Return (X, Y) of the center of cell containing provided text 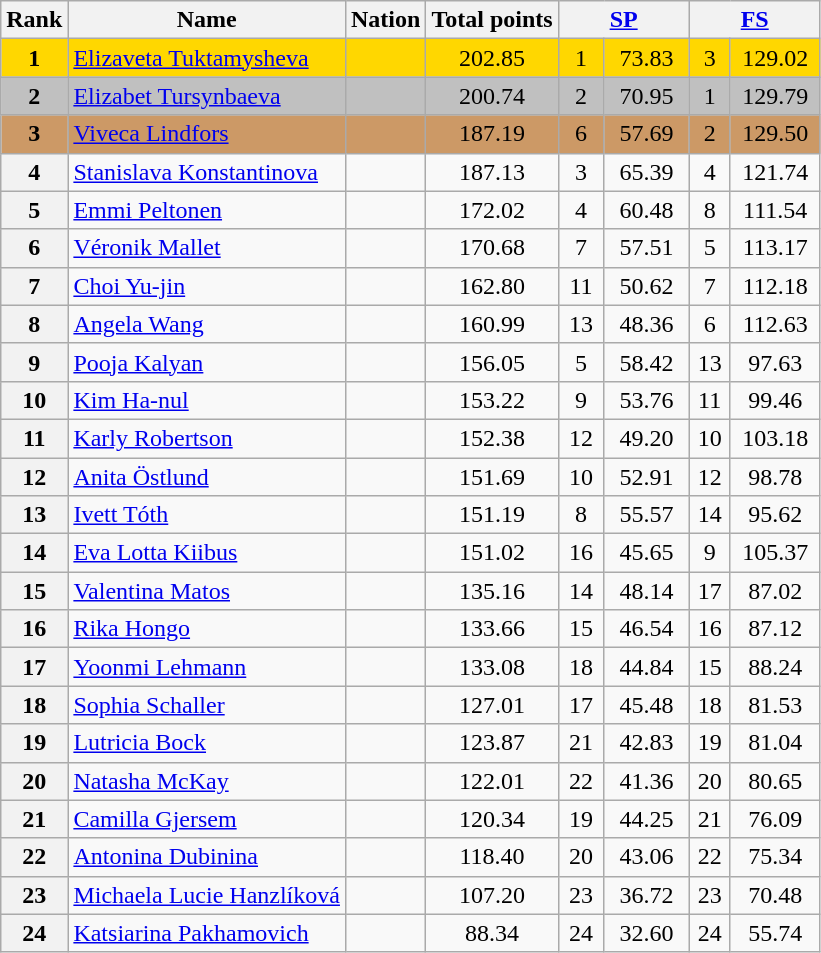
98.78 (775, 477)
41.36 (646, 781)
45.65 (646, 553)
153.22 (492, 400)
113.17 (775, 248)
Valentina Matos (207, 591)
Ivett Tóth (207, 515)
121.74 (775, 172)
133.66 (492, 629)
120.34 (492, 819)
Karly Robertson (207, 438)
70.95 (646, 96)
57.69 (646, 134)
Rank (34, 20)
99.46 (775, 400)
97.63 (775, 362)
118.40 (492, 857)
95.62 (775, 515)
112.63 (775, 324)
129.50 (775, 134)
Angela Wang (207, 324)
Pooja Kalyan (207, 362)
SP (624, 20)
70.48 (775, 895)
105.37 (775, 553)
87.12 (775, 629)
152.38 (492, 438)
Elizabet Tursynbaeva (207, 96)
60.48 (646, 210)
151.02 (492, 553)
88.24 (775, 667)
133.08 (492, 667)
111.54 (775, 210)
Lutricia Bock (207, 743)
45.48 (646, 705)
88.34 (492, 933)
46.54 (646, 629)
122.01 (492, 781)
Kim Ha-nul (207, 400)
42.83 (646, 743)
44.25 (646, 819)
Eva Lotta Kiibus (207, 553)
Viveca Lindfors (207, 134)
81.53 (775, 705)
81.04 (775, 743)
Véronik Mallet (207, 248)
Nation (385, 20)
Rika Hongo (207, 629)
Yoonmi Lehmann (207, 667)
Katsiarina Pakhamovich (207, 933)
55.74 (775, 933)
53.76 (646, 400)
129.79 (775, 96)
103.18 (775, 438)
57.51 (646, 248)
FS (754, 20)
52.91 (646, 477)
112.18 (775, 286)
87.02 (775, 591)
75.34 (775, 857)
123.87 (492, 743)
Elizaveta Tuktamysheva (207, 58)
200.74 (492, 96)
36.72 (646, 895)
160.99 (492, 324)
Michaela Lucie Hanzlíková (207, 895)
107.20 (492, 895)
202.85 (492, 58)
44.84 (646, 667)
65.39 (646, 172)
48.14 (646, 591)
Anita Östlund (207, 477)
156.05 (492, 362)
76.09 (775, 819)
Natasha McKay (207, 781)
129.02 (775, 58)
187.19 (492, 134)
Name (207, 20)
80.65 (775, 781)
50.62 (646, 286)
58.42 (646, 362)
162.80 (492, 286)
48.36 (646, 324)
Stanislava Konstantinova (207, 172)
Sophia Schaller (207, 705)
151.69 (492, 477)
Choi Yu-jin (207, 286)
Emmi Peltonen (207, 210)
49.20 (646, 438)
127.01 (492, 705)
43.06 (646, 857)
151.19 (492, 515)
55.57 (646, 515)
Camilla Gjersem (207, 819)
Antonina Dubinina (207, 857)
32.60 (646, 933)
73.83 (646, 58)
187.13 (492, 172)
135.16 (492, 591)
Total points (492, 20)
170.68 (492, 248)
172.02 (492, 210)
